Return [x, y] of the center of cell containing provided text 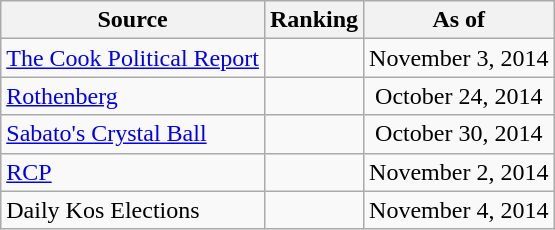
Sabato's Crystal Ball [133, 134]
Ranking [314, 20]
Source [133, 20]
November 4, 2014 [459, 210]
October 24, 2014 [459, 96]
As of [459, 20]
October 30, 2014 [459, 134]
RCP [133, 172]
The Cook Political Report [133, 58]
Rothenberg [133, 96]
November 3, 2014 [459, 58]
Daily Kos Elections [133, 210]
November 2, 2014 [459, 172]
